Detect which cell encompasses the target text, then output its (x, y) center coordinate. 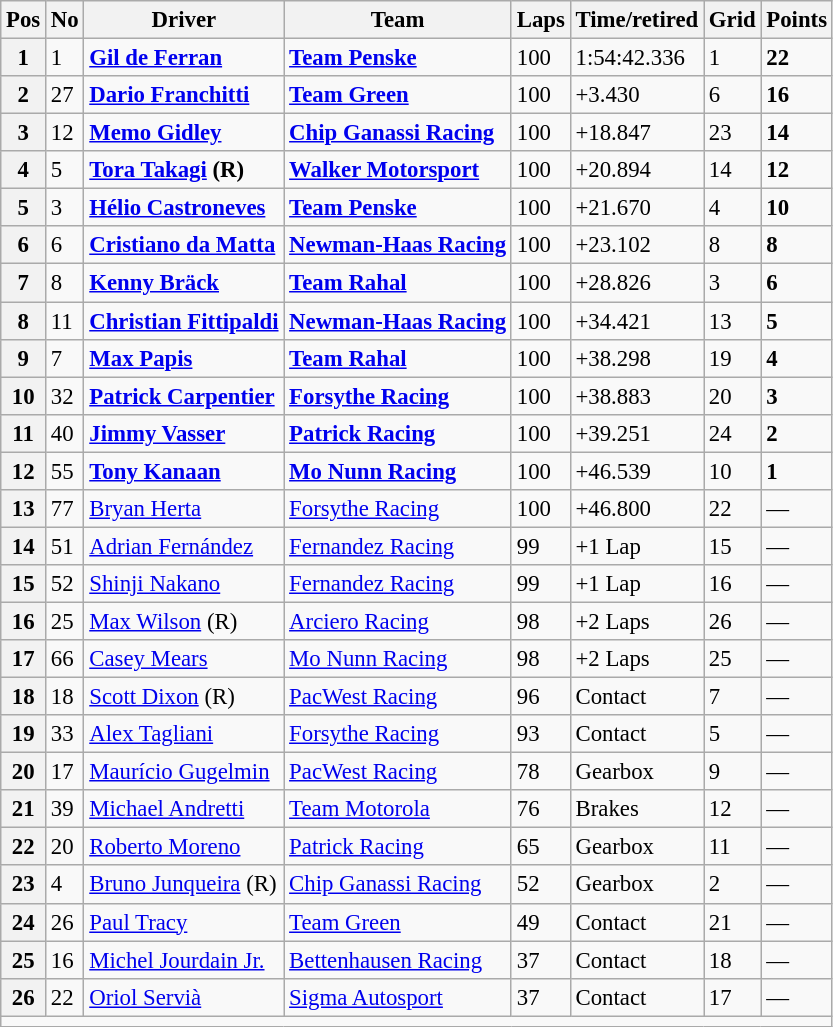
+18.847 (636, 133)
Hélio Castroneves (184, 208)
40 (65, 433)
Bettenhausen Racing (398, 960)
Gil de Ferran (184, 58)
Team Motorola (398, 809)
+38.883 (636, 396)
Driver (184, 20)
+34.421 (636, 321)
Arciero Racing (398, 621)
78 (540, 772)
Cristiano da Matta (184, 245)
27 (65, 95)
Oriol Servià (184, 997)
33 (65, 734)
Pos (24, 20)
Christian Fittipaldi (184, 321)
93 (540, 734)
Tony Kanaan (184, 471)
1:54:42.336 (636, 58)
Casey Mears (184, 659)
Patrick Carpentier (184, 396)
No (65, 20)
Michael Andretti (184, 809)
Michel Jourdain Jr. (184, 960)
Dario Franchitti (184, 95)
+46.800 (636, 509)
Brakes (636, 809)
Points (796, 20)
76 (540, 809)
55 (65, 471)
+21.670 (636, 208)
Time/retired (636, 20)
Maurício Gugelmin (184, 772)
Team (398, 20)
Laps (540, 20)
96 (540, 697)
Roberto Moreno (184, 847)
+39.251 (636, 433)
Alex Tagliani (184, 734)
Max Wilson (R) (184, 621)
Paul Tracy (184, 922)
49 (540, 922)
Shinji Nakano (184, 584)
+28.826 (636, 283)
Sigma Autosport (398, 997)
+20.894 (636, 170)
77 (65, 509)
Bruno Junqueira (R) (184, 885)
Walker Motorsport (398, 170)
Max Papis (184, 358)
51 (65, 546)
+38.298 (636, 358)
39 (65, 809)
Tora Takagi (R) (184, 170)
+23.102 (636, 245)
Jimmy Vasser (184, 433)
Memo Gidley (184, 133)
Grid (732, 20)
+46.539 (636, 471)
Adrian Fernández (184, 546)
+3.430 (636, 95)
Bryan Herta (184, 509)
66 (65, 659)
Kenny Bräck (184, 283)
Scott Dixon (R) (184, 697)
65 (540, 847)
32 (65, 396)
